Detect which cell encompasses the target text, then output its [X, Y] center coordinate. 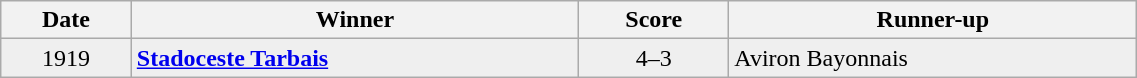
Runner-up [933, 20]
4–3 [654, 58]
Winner [354, 20]
Date [66, 20]
Score [654, 20]
Stadoceste Tarbais [354, 58]
Aviron Bayonnais [933, 58]
1919 [66, 58]
